Determine the [x, y] coordinate at the center of the cell enclosing the given text.  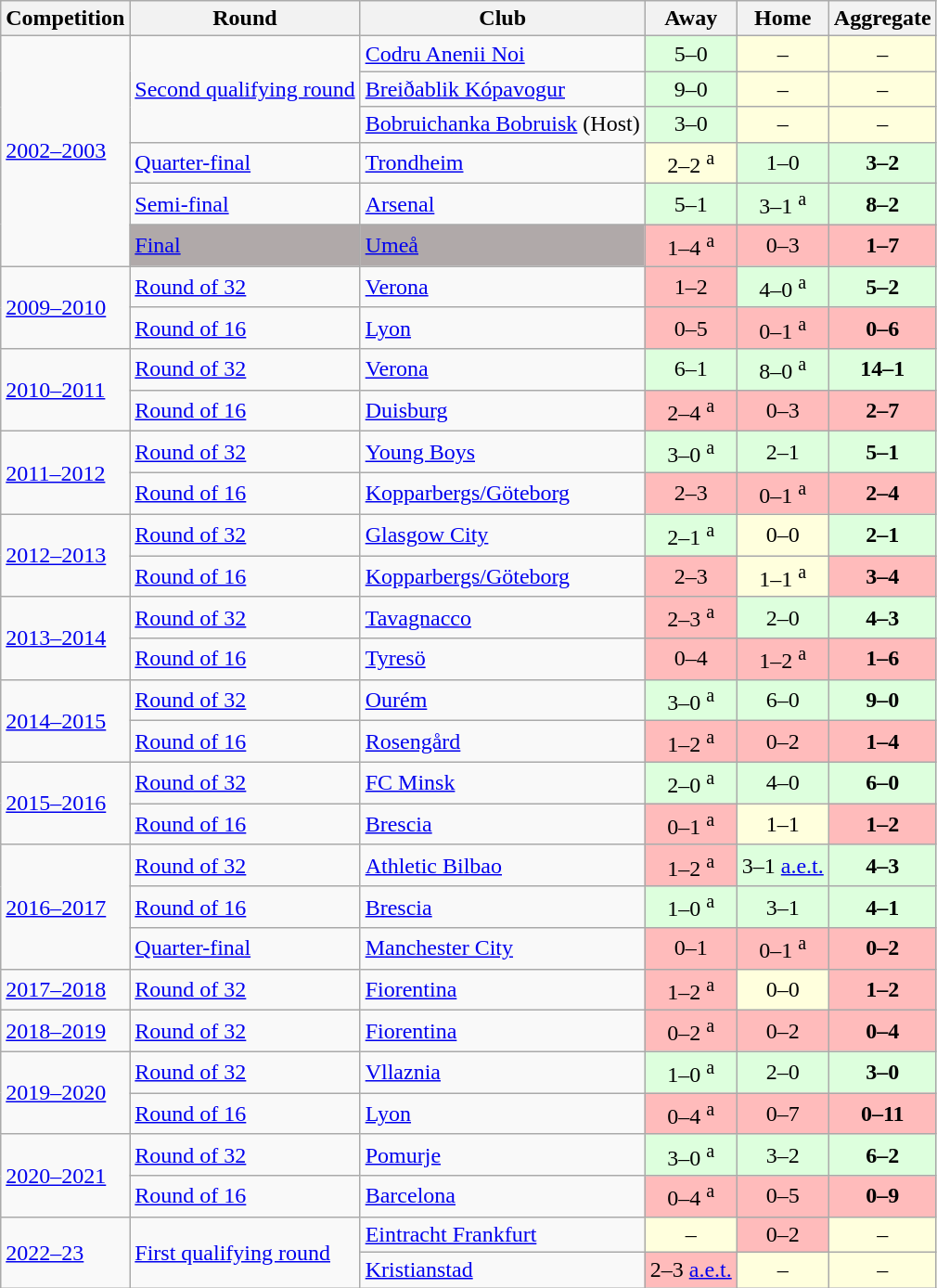
Duisburg [503, 410]
Manchester City [503, 948]
6–2 [882, 1154]
1–7 [882, 245]
Barcelona [503, 1197]
Ourém [503, 700]
2–3 a [690, 618]
0–2 a [690, 1032]
Bobruichanka Bobruisk (Host) [503, 124]
0–9 [882, 1197]
2011–2012 [65, 473]
Arsenal [503, 204]
1–4 a [690, 245]
Aggregate [882, 19]
2–1 a [690, 535]
1–1 [783, 824]
2020–2021 [65, 1175]
Competition [65, 19]
Vllaznia [503, 1073]
0–11 [882, 1114]
Glasgow City [503, 535]
2013–2014 [65, 638]
Kristianstad [503, 1269]
2–4 a [690, 410]
0–7 [783, 1114]
6–1 [690, 369]
5–2 [882, 288]
Codru Anenii Noi [503, 54]
4–0 [783, 783]
Breiðablik Kópavogur [503, 89]
Final [245, 245]
2018–2019 [65, 1032]
Home [783, 19]
1–4 [882, 742]
2–7 [882, 410]
2–0 a [690, 783]
2–2 a [690, 163]
FC Minsk [503, 783]
2014–2015 [65, 720]
8–0 a [783, 369]
Away [690, 19]
2015–2016 [65, 804]
Tavagnacco [503, 618]
2009–2010 [65, 308]
2–3 a.e.t. [690, 1269]
Umeå [503, 245]
Rosengård [503, 742]
4–0 a [783, 288]
3–4 [882, 577]
2002–2003 [65, 151]
Round [245, 19]
3–1 a [783, 204]
Pomurje [503, 1154]
2–4 [882, 494]
14–1 [882, 369]
Second qualifying round [245, 89]
8–2 [882, 204]
Eintracht Frankfurt [503, 1234]
Semi-final [245, 204]
2012–2013 [65, 555]
0–6 [882, 328]
1–0 [783, 163]
2010–2011 [65, 390]
2019–2020 [65, 1093]
Club [503, 19]
5–0 [690, 54]
4–1 [882, 908]
1–6 [882, 659]
3–1 [783, 908]
2016–2017 [65, 907]
3–1 a.e.t. [783, 865]
Athletic Bilbao [503, 865]
2022–23 [65, 1252]
First qualifying round [245, 1252]
Young Boys [503, 453]
1–1 a [783, 577]
0–1 [690, 948]
Trondheim [503, 163]
Tyresö [503, 659]
2017–2018 [65, 989]
